Scan for the cell matching the given text and deliver its [x, y] coordinate at center. 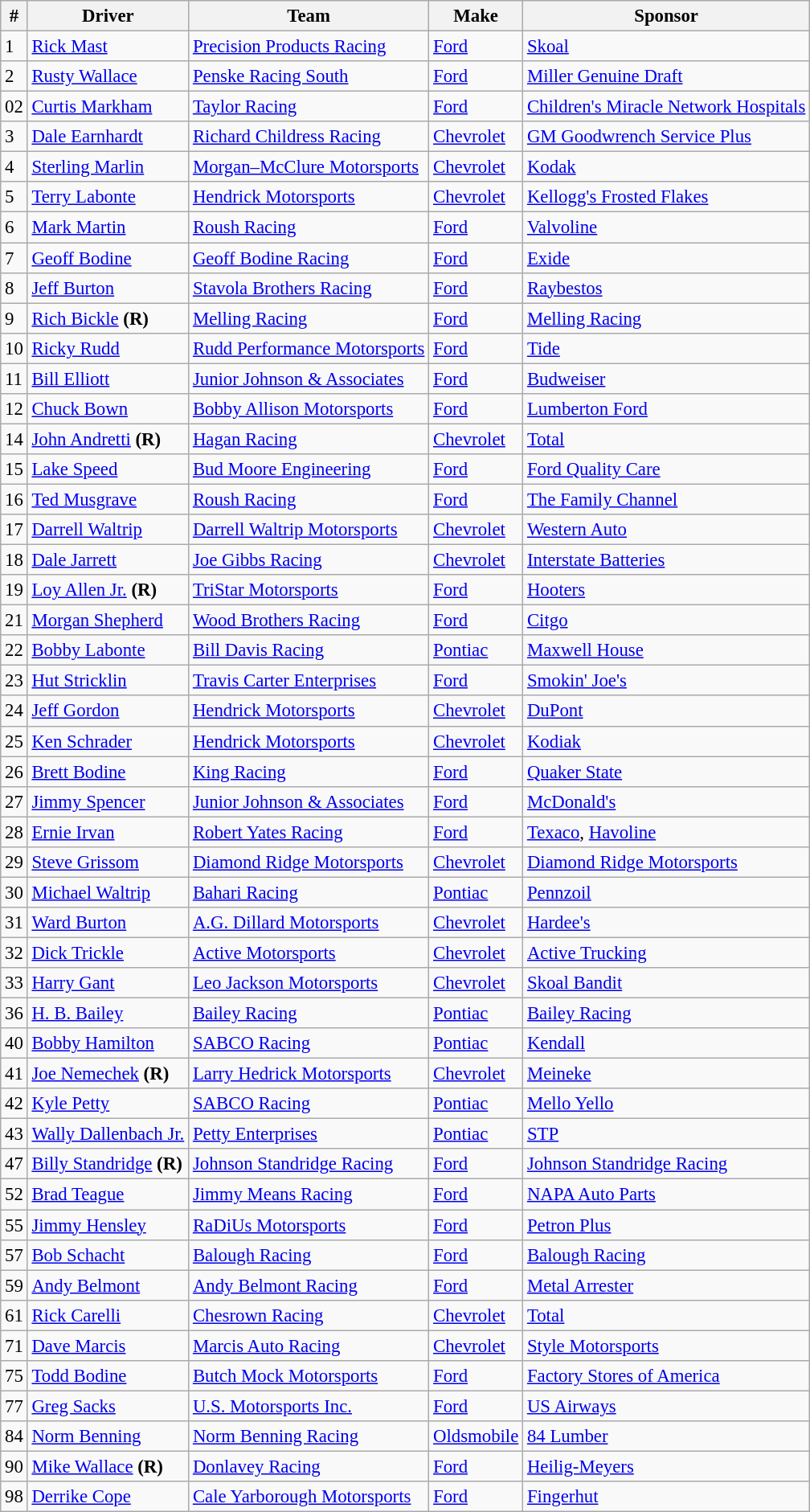
Greg Sacks [108, 1406]
The Family Channel [667, 499]
2 [14, 76]
Children's Miracle Network Hospitals [667, 107]
Kendall [667, 1043]
7 [14, 258]
Lake Speed [108, 469]
Fingerhut [667, 1497]
Valvoline [667, 227]
21 [14, 621]
22 [14, 650]
Active Trucking [667, 953]
Petron Plus [667, 1225]
Billy Standridge (R) [108, 1165]
61 [14, 1315]
Meineke [667, 1074]
Rich Bickle (R) [108, 318]
27 [14, 801]
Andy Belmont [108, 1285]
4 [14, 167]
McDonald's [667, 801]
TriStar Motorsports [309, 590]
Bill Elliott [108, 379]
Make [476, 16]
Jimmy Spencer [108, 801]
19 [14, 590]
Tide [667, 348]
40 [14, 1043]
23 [14, 681]
Skoal Bandit [667, 983]
11 [14, 379]
Geoff Bodine Racing [309, 258]
Driver [108, 16]
Taylor Racing [309, 107]
02 [14, 107]
Jimmy Hensley [108, 1225]
Factory Stores of America [667, 1376]
Western Auto [667, 530]
Budweiser [667, 379]
Petty Enterprises [309, 1134]
Brett Bodine [108, 772]
Ford Quality Care [667, 469]
98 [14, 1497]
H. B. Bailey [108, 1014]
Penske Racing South [309, 76]
Steve Grissom [108, 863]
U.S. Motorsports Inc. [309, 1406]
33 [14, 983]
Leo Jackson Motorsports [309, 983]
Curtis Markham [108, 107]
Hardee's [667, 923]
NAPA Auto Parts [667, 1194]
Bob Schacht [108, 1255]
Loy Allen Jr. (R) [108, 590]
Precision Products Racing [309, 47]
Morgan Shepherd [108, 621]
Ward Burton [108, 923]
41 [14, 1074]
71 [14, 1346]
Raybestos [667, 288]
Brad Teague [108, 1194]
Stavola Brothers Racing [309, 288]
Rick Carelli [108, 1315]
32 [14, 953]
14 [14, 439]
Chesrown Racing [309, 1315]
10 [14, 348]
57 [14, 1255]
5 [14, 197]
12 [14, 409]
DuPont [667, 711]
Ken Schrader [108, 741]
Darrell Waltrip Motorsports [309, 530]
47 [14, 1165]
Oldsmobile [476, 1436]
29 [14, 863]
Geoff Bodine [108, 258]
Maxwell House [667, 650]
15 [14, 469]
Richard Childress Racing [309, 137]
24 [14, 711]
Travis Carter Enterprises [309, 681]
Miller Genuine Draft [667, 76]
Larry Hedrick Motorsports [309, 1074]
Ted Musgrave [108, 499]
Sponsor [667, 16]
3 [14, 137]
STP [667, 1134]
Mark Martin [108, 227]
Hut Stricklin [108, 681]
6 [14, 227]
Bahari Racing [309, 892]
US Airways [667, 1406]
Jeff Gordon [108, 711]
Wood Brothers Racing [309, 621]
Rusty Wallace [108, 76]
Rick Mast [108, 47]
8 [14, 288]
Pennzoil [667, 892]
Derrike Cope [108, 1497]
GM Goodwrench Service Plus [667, 137]
Darrell Waltrip [108, 530]
31 [14, 923]
Dale Earnhardt [108, 137]
Kyle Petty [108, 1104]
Dick Trickle [108, 953]
Bill Davis Racing [309, 650]
Morgan–McClure Motorsports [309, 167]
Interstate Batteries [667, 560]
9 [14, 318]
36 [14, 1014]
Cale Yarborough Motorsports [309, 1497]
Bud Moore Engineering [309, 469]
Jimmy Means Racing [309, 1194]
Sterling Marlin [108, 167]
Terry Labonte [108, 197]
RaDiUs Motorsports [309, 1225]
King Racing [309, 772]
43 [14, 1134]
Team [309, 16]
16 [14, 499]
Quaker State [667, 772]
84 Lumber [667, 1436]
Norm Benning Racing [309, 1436]
Jeff Burton [108, 288]
Chuck Bown [108, 409]
Marcis Auto Racing [309, 1346]
26 [14, 772]
52 [14, 1194]
Citgo [667, 621]
Metal Arrester [667, 1285]
Dale Jarrett [108, 560]
Lumberton Ford [667, 409]
Harry Gant [108, 983]
Style Motorsports [667, 1346]
Dave Marcis [108, 1346]
28 [14, 832]
77 [14, 1406]
Andy Belmont Racing [309, 1285]
Todd Bodine [108, 1376]
Hagan Racing [309, 439]
Hooters [667, 590]
Norm Benning [108, 1436]
Active Motorsports [309, 953]
Joe Gibbs Racing [309, 560]
Skoal [667, 47]
17 [14, 530]
Ernie Irvan [108, 832]
Kodak [667, 167]
Mike Wallace (R) [108, 1466]
Kellogg's Frosted Flakes [667, 197]
Robert Yates Racing [309, 832]
Exide [667, 258]
1 [14, 47]
Rudd Performance Motorsports [309, 348]
90 [14, 1466]
75 [14, 1376]
# [14, 16]
Bobby Labonte [108, 650]
Heilig-Meyers [667, 1466]
Joe Nemechek (R) [108, 1074]
18 [14, 560]
Mello Yello [667, 1104]
A.G. Dillard Motorsports [309, 923]
Texaco, Havoline [667, 832]
30 [14, 892]
Butch Mock Motorsports [309, 1376]
Smokin' Joe's [667, 681]
Ricky Rudd [108, 348]
42 [14, 1104]
Bobby Hamilton [108, 1043]
Kodiak [667, 741]
Donlavey Racing [309, 1466]
Wally Dallenbach Jr. [108, 1134]
Bobby Allison Motorsports [309, 409]
84 [14, 1436]
59 [14, 1285]
25 [14, 741]
John Andretti (R) [108, 439]
55 [14, 1225]
Michael Waltrip [108, 892]
